Locate the cell with the specified text and output its (x, y) center coordinate. 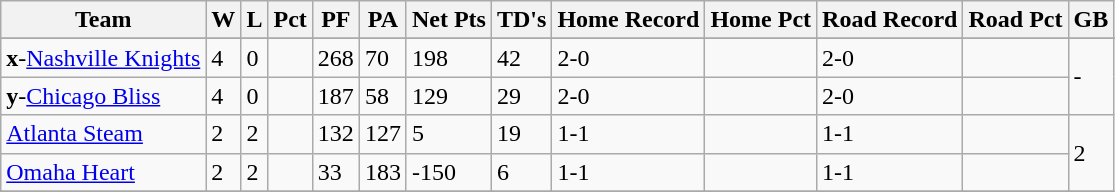
x-Nashville Knights (104, 58)
29 (521, 96)
198 (448, 58)
Home Record (628, 20)
-150 (448, 172)
Road Pct (1016, 20)
58 (382, 96)
129 (448, 96)
42 (521, 58)
Pct (290, 20)
70 (382, 58)
Team (104, 20)
Atlanta Steam (104, 134)
L (254, 20)
268 (336, 58)
Road Record (890, 20)
6 (521, 172)
Omaha Heart (104, 172)
33 (336, 172)
187 (336, 96)
TD's (521, 20)
132 (336, 134)
GB (1091, 20)
5 (448, 134)
W (224, 20)
127 (382, 134)
19 (521, 134)
PF (336, 20)
y-Chicago Bliss (104, 96)
Home Pct (761, 20)
Net Pts (448, 20)
- (1091, 77)
PA (382, 20)
183 (382, 172)
